Detect which cell encompasses the target text, then output its (x, y) center coordinate. 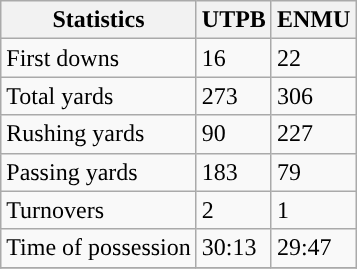
306 (313, 96)
1 (313, 210)
UTPB (234, 20)
ENMU (313, 20)
273 (234, 96)
Time of possession (99, 248)
79 (313, 172)
183 (234, 172)
29:47 (313, 248)
Rushing yards (99, 134)
2 (234, 210)
90 (234, 134)
16 (234, 58)
Turnovers (99, 210)
Total yards (99, 96)
227 (313, 134)
First downs (99, 58)
Passing yards (99, 172)
22 (313, 58)
Statistics (99, 20)
30:13 (234, 248)
